Pinpoint the cell where the given text exists, returning its (X, Y) midpoint coordinate. 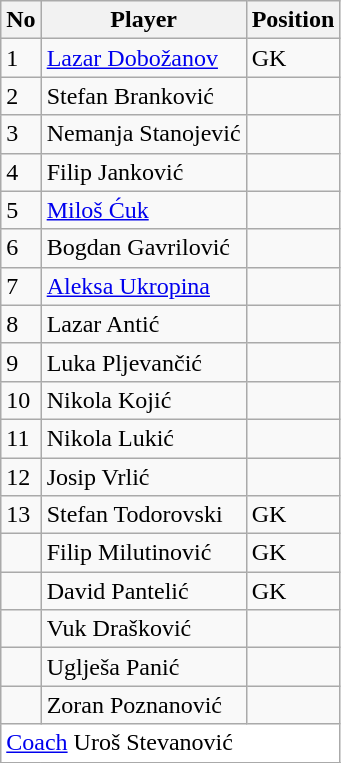
8 (21, 324)
12 (21, 477)
Lazar Antić (144, 324)
9 (21, 362)
2 (21, 96)
6 (21, 248)
7 (21, 286)
Stefan Branković (144, 96)
Nemanja Stanojević (144, 134)
Bogdan Gavrilović (144, 248)
13 (21, 515)
Player (144, 20)
Coach Uroš Stevanović (170, 743)
Position (293, 20)
David Pantelić (144, 591)
1 (21, 58)
Filip Janković (144, 172)
Miloš Ćuk (144, 210)
Stefan Todorovski (144, 515)
Lazar Dobožanov (144, 58)
Josip Vrlić (144, 477)
5 (21, 210)
Nikola Kojić (144, 400)
3 (21, 134)
10 (21, 400)
Nikola Lukić (144, 438)
Luka Pljevančić (144, 362)
4 (21, 172)
Vuk Drašković (144, 629)
Filip Milutinović (144, 553)
Uglješa Panić (144, 667)
11 (21, 438)
Aleksa Ukropina (144, 286)
Νο (21, 20)
Zoran Poznanović (144, 705)
